Identify which cell holds the provided text, then report its (x, y) central coordinate. 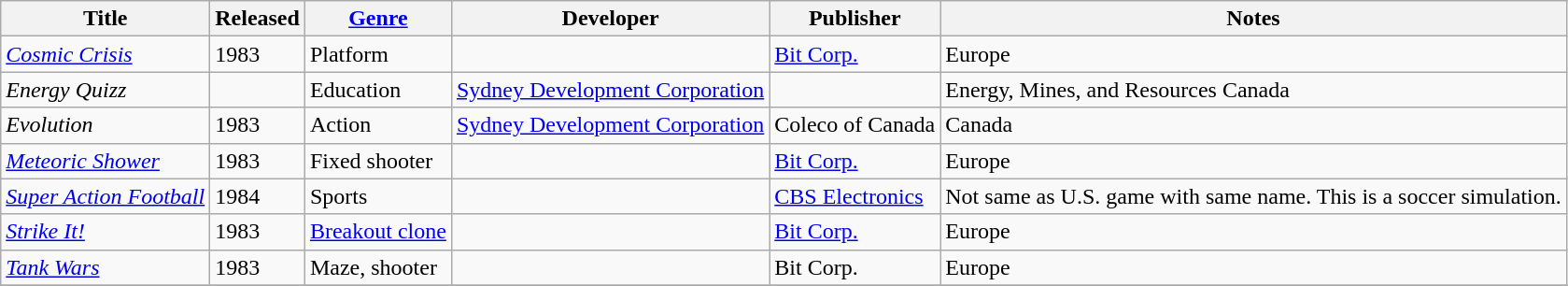
Not same as U.S. game with same name. This is a soccer simulation. (1253, 196)
Strike It! (106, 232)
Title (106, 19)
Canada (1253, 125)
Action (377, 125)
Meteoric Shower (106, 161)
Evolution (106, 125)
Publisher (855, 19)
Notes (1253, 19)
Super Action Football (106, 196)
Platform (377, 54)
Fixed shooter (377, 161)
Energy Quizz (106, 90)
Released (258, 19)
Cosmic Crisis (106, 54)
Developer (610, 19)
1984 (258, 196)
Energy, Mines, and Resources Canada (1253, 90)
Coleco of Canada (855, 125)
Education (377, 90)
Sports (377, 196)
Genre (377, 19)
Tank Wars (106, 267)
Maze, shooter (377, 267)
CBS Electronics (855, 196)
Breakout clone (377, 232)
